Return the [x, y] coordinate for the center point of the cell that contains the specified text.  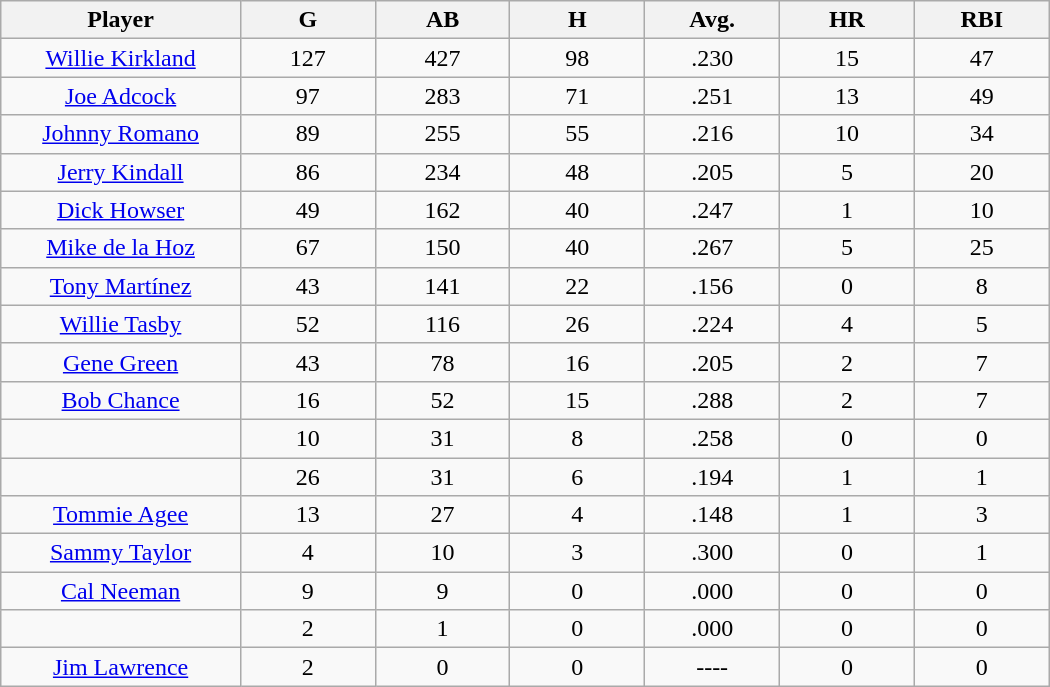
HR [848, 20]
141 [442, 286]
48 [578, 172]
.194 [712, 477]
234 [442, 172]
Sammy Taylor [121, 553]
Jerry Kindall [121, 172]
Tommie Agee [121, 515]
Tony Martínez [121, 286]
Johnny Romano [121, 134]
Joe Adcock [121, 96]
Player [121, 20]
255 [442, 134]
86 [308, 172]
27 [442, 515]
427 [442, 58]
116 [442, 324]
.288 [712, 400]
78 [442, 362]
22 [578, 286]
67 [308, 248]
55 [578, 134]
.216 [712, 134]
H [578, 20]
Dick Howser [121, 210]
71 [578, 96]
Gene Green [121, 362]
25 [982, 248]
162 [442, 210]
.148 [712, 515]
AB [442, 20]
Willie Tasby [121, 324]
.247 [712, 210]
6 [578, 477]
.258 [712, 438]
---- [712, 667]
Avg. [712, 20]
Jim Lawrence [121, 667]
Mike de la Hoz [121, 248]
20 [982, 172]
Bob Chance [121, 400]
.300 [712, 553]
47 [982, 58]
127 [308, 58]
97 [308, 96]
.251 [712, 96]
34 [982, 134]
.156 [712, 286]
RBI [982, 20]
.224 [712, 324]
.267 [712, 248]
Cal Neeman [121, 591]
.230 [712, 58]
98 [578, 58]
150 [442, 248]
Willie Kirkland [121, 58]
G [308, 20]
283 [442, 96]
89 [308, 134]
